Locate the cell with the specified text and output its (X, Y) center coordinate. 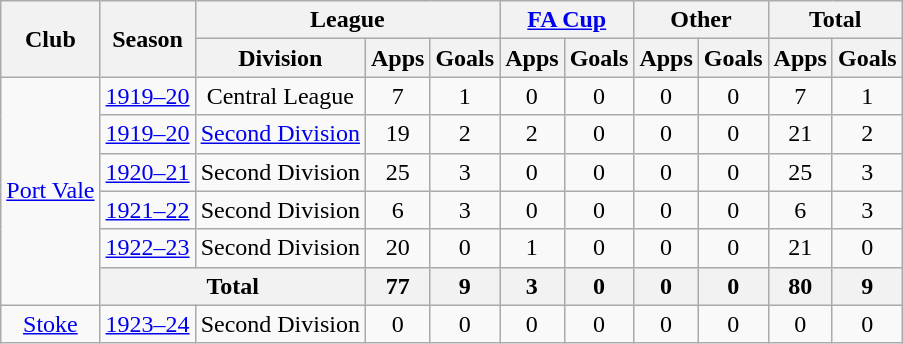
FA Cup (567, 20)
80 (800, 286)
19 (397, 134)
Club (50, 39)
1922–23 (148, 248)
1920–21 (148, 172)
Port Vale (50, 191)
Division (280, 58)
Other (701, 20)
Stoke (50, 324)
Season (148, 39)
20 (397, 248)
Central League (280, 96)
1921–22 (148, 210)
1923–24 (148, 324)
League (348, 20)
77 (397, 286)
